From the cell containing the given text, extract its center point as (X, Y) coordinate. 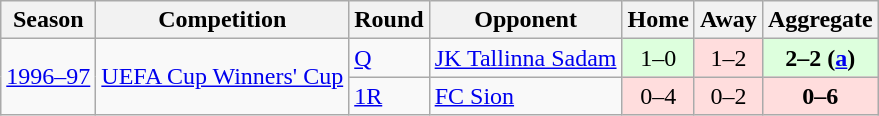
Round (389, 20)
1996–97 (48, 77)
1R (389, 96)
UEFA Cup Winners' Cup (222, 77)
0–4 (658, 96)
Competition (222, 20)
Home (658, 20)
1–2 (728, 58)
Season (48, 20)
FC Sion (526, 96)
Opponent (526, 20)
2–2 (a) (820, 58)
Q (389, 58)
0–2 (728, 96)
Aggregate (820, 20)
0–6 (820, 96)
Away (728, 20)
1–0 (658, 58)
JK Tallinna Sadam (526, 58)
